For the text-containing cell, return its midpoint in [X, Y] coordinate format. 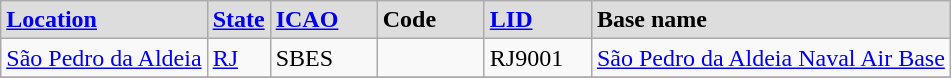
Location [104, 20]
ICAO [324, 20]
RJ9001 [538, 58]
Base name [770, 20]
State [238, 20]
São Pedro da Aldeia [104, 58]
LID [538, 20]
RJ [238, 58]
SBES [324, 58]
Code [430, 20]
São Pedro da Aldeia Naval Air Base [770, 58]
